Find where the given text appears and provide that cell's center as [X, Y] coordinate. 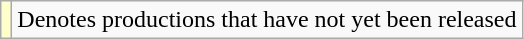
Denotes productions that have not yet been released [267, 20]
